Return (x, y) of the center of cell containing provided text 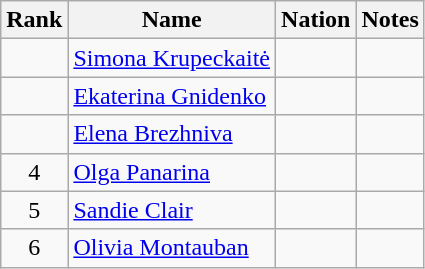
Name (172, 20)
Ekaterina Gnidenko (172, 96)
5 (34, 210)
Sandie Clair (172, 210)
Elena Brezhniva (172, 134)
Notes (390, 20)
Simona Krupeckaitė (172, 58)
Nation (316, 20)
Olivia Montauban (172, 248)
Olga Panarina (172, 172)
Rank (34, 20)
6 (34, 248)
4 (34, 172)
